Find where the given text appears and provide that cell's center as [x, y] coordinate. 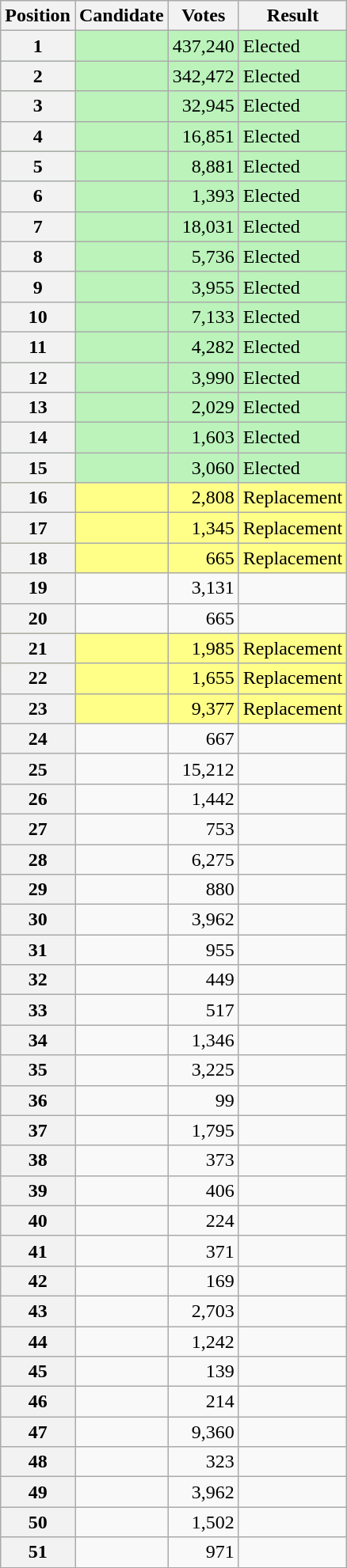
51 [38, 1552]
Candidate [121, 16]
1,442 [203, 799]
Position [38, 16]
23 [38, 708]
1,655 [203, 678]
16,851 [203, 136]
6 [38, 196]
28 [38, 859]
20 [38, 618]
49 [38, 1492]
42 [38, 1281]
4 [38, 136]
40 [38, 1221]
880 [203, 890]
342,472 [203, 76]
39 [38, 1190]
44 [38, 1342]
15 [38, 468]
18 [38, 558]
38 [38, 1160]
3,131 [203, 588]
4,282 [203, 347]
373 [203, 1160]
24 [38, 738]
31 [38, 950]
32,945 [203, 106]
16 [38, 498]
753 [203, 829]
43 [38, 1311]
19 [38, 588]
33 [38, 1010]
46 [38, 1402]
48 [38, 1462]
3,955 [203, 287]
50 [38, 1522]
10 [38, 317]
2,808 [203, 498]
22 [38, 678]
5,736 [203, 256]
8 [38, 256]
34 [38, 1040]
99 [203, 1100]
11 [38, 347]
12 [38, 378]
27 [38, 829]
3,060 [203, 468]
1,795 [203, 1130]
3,990 [203, 378]
6,275 [203, 859]
1,393 [203, 196]
1 [38, 46]
3 [38, 106]
14 [38, 438]
21 [38, 648]
5 [38, 166]
26 [38, 799]
7 [38, 226]
971 [203, 1552]
406 [203, 1190]
7,133 [203, 317]
13 [38, 408]
1,985 [203, 648]
35 [38, 1070]
18,031 [203, 226]
17 [38, 528]
2,029 [203, 408]
214 [203, 1402]
Result [292, 16]
47 [38, 1432]
2 [38, 76]
955 [203, 950]
37 [38, 1130]
9,360 [203, 1432]
517 [203, 1010]
169 [203, 1281]
29 [38, 890]
25 [38, 769]
8,881 [203, 166]
45 [38, 1372]
371 [203, 1251]
30 [38, 920]
1,603 [203, 438]
323 [203, 1462]
Votes [203, 16]
224 [203, 1221]
1,242 [203, 1342]
437,240 [203, 46]
1,345 [203, 528]
9,377 [203, 708]
36 [38, 1100]
1,346 [203, 1040]
667 [203, 738]
32 [38, 980]
1,502 [203, 1522]
41 [38, 1251]
15,212 [203, 769]
3,225 [203, 1070]
449 [203, 980]
9 [38, 287]
139 [203, 1372]
2,703 [203, 1311]
